Extract the (x, y) coordinate from the center of the cell holding the provided text.  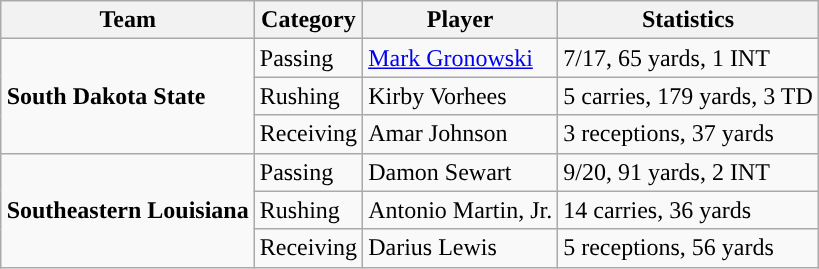
Damon Sewart (460, 172)
Antonio Martin, Jr. (460, 210)
Team (128, 20)
14 carries, 36 yards (688, 210)
9/20, 91 yards, 2 INT (688, 172)
Southeastern Louisiana (128, 210)
Statistics (688, 20)
5 receptions, 56 yards (688, 248)
Darius Lewis (460, 248)
South Dakota State (128, 96)
3 receptions, 37 yards (688, 134)
7/17, 65 yards, 1 INT (688, 58)
Amar Johnson (460, 134)
Mark Gronowski (460, 58)
5 carries, 179 yards, 3 TD (688, 96)
Category (308, 20)
Kirby Vorhees (460, 96)
Player (460, 20)
